Capture the cell that displays the provided text and extract its (X, Y) central coordinate. 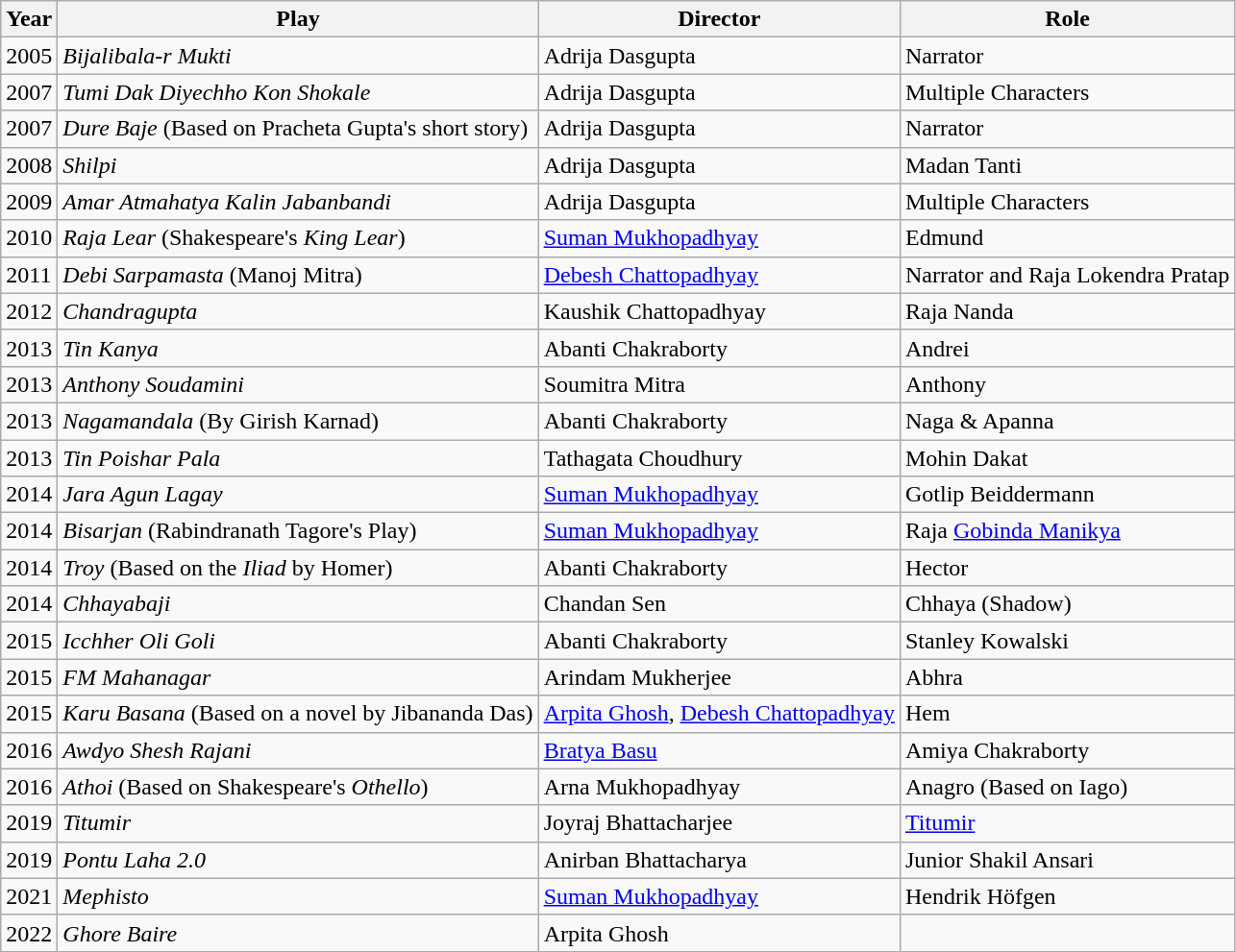
Junior Shakil Ansari (1067, 860)
Pontu Laha 2.0 (298, 860)
Nagamandala (By Girish Karnad) (298, 421)
Chandan Sen (719, 604)
Chhaya (Shadow) (1067, 604)
Athoi (Based on Shakespeare's Othello) (298, 787)
Hector (1067, 568)
Play (298, 19)
Arindam Mukherjee (719, 677)
Arpita Ghosh (719, 933)
Tin Poishar Pala (298, 458)
2022 (29, 933)
Andrei (1067, 348)
Mephisto (298, 896)
2005 (29, 56)
Mohin Dakat (1067, 458)
Dure Baje (Based on Pracheta Gupta's short story) (298, 129)
Year (29, 19)
Arna Mukhopadhyay (719, 787)
Tathagata Choudhury (719, 458)
Hem (1067, 714)
Madan Tanti (1067, 165)
2011 (29, 275)
Amiya Chakraborty (1067, 750)
Bratya Basu (719, 750)
Bisarjan (Rabindranath Tagore's Play) (298, 531)
2009 (29, 202)
Debesh Chattopadhyay (719, 275)
Amar Atmahatya Kalin Jabanbandi (298, 202)
Tumi Dak Diyechho Kon Shokale (298, 92)
Gotlip Beiddermann (1067, 495)
Ghore Baire (298, 933)
2021 (29, 896)
Debi Sarpamasta (Manoj Mitra) (298, 275)
Shilpi (298, 165)
Karu Basana (Based on a novel by Jibananda Das) (298, 714)
2012 (29, 311)
Naga & Apanna (1067, 421)
Soumitra Mitra (719, 384)
Chandragupta (298, 311)
2010 (29, 238)
Bijalibala-r Mukti (298, 56)
Jara Agun Lagay (298, 495)
Awdyo Shesh Rajani (298, 750)
Edmund (1067, 238)
FM Mahanagar (298, 677)
Icchher Oli Goli (298, 641)
Raja Nanda (1067, 311)
Arpita Ghosh, Debesh Chattopadhyay (719, 714)
Anthony (1067, 384)
Troy (Based on the Iliad by Homer) (298, 568)
Chhayabaji (298, 604)
Role (1067, 19)
Joyraj Bhattacharjee (719, 823)
Narrator and Raja Lokendra Pratap (1067, 275)
2008 (29, 165)
Tin Kanya (298, 348)
Raja Lear (Shakespeare's King Lear) (298, 238)
Anagro (Based on Iago) (1067, 787)
Stanley Kowalski (1067, 641)
Anirban Bhattacharya (719, 860)
Kaushik Chattopadhyay (719, 311)
Raja Gobinda Manikya (1067, 531)
Director (719, 19)
Abhra (1067, 677)
Anthony Soudamini (298, 384)
Hendrik Höfgen (1067, 896)
